Provide the (x, y) coordinate of the cell's center where the given text is located.  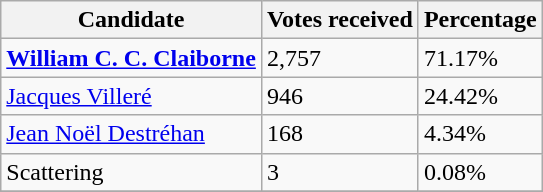
4.34% (480, 134)
24.42% (480, 96)
Jean Noël Destréhan (132, 134)
168 (340, 134)
Percentage (480, 20)
946 (340, 96)
Jacques Villeré (132, 96)
Scattering (132, 172)
71.17% (480, 58)
Votes received (340, 20)
0.08% (480, 172)
3 (340, 172)
William C. C. Claiborne (132, 58)
Candidate (132, 20)
2,757 (340, 58)
